Extract the (X, Y) coordinate from the center of the cell holding the provided text.  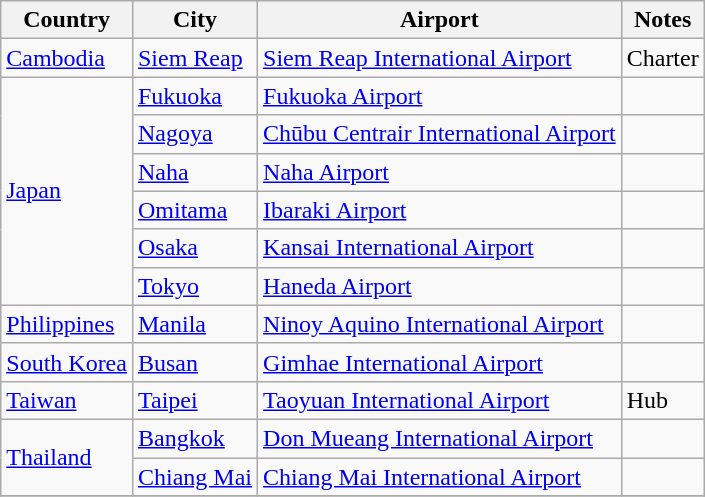
Naha Airport (440, 172)
Naha (194, 172)
Osaka (194, 248)
Taipei (194, 400)
Manila (194, 324)
Haneda Airport (440, 286)
Chūbu Centrair International Airport (440, 134)
Gimhae International Airport (440, 362)
Ibaraki Airport (440, 210)
Fukuoka (194, 96)
Airport (440, 20)
Taiwan (67, 400)
Siem Reap (194, 58)
Cambodia (67, 58)
Country (67, 20)
Nagoya (194, 134)
Philippines (67, 324)
Notes (662, 20)
Siem Reap International Airport (440, 58)
Charter (662, 58)
Chiang Mai International Airport (440, 477)
Hub (662, 400)
Japan (67, 191)
Fukuoka Airport (440, 96)
Tokyo (194, 286)
Bangkok (194, 438)
Taoyuan International Airport (440, 400)
Ninoy Aquino International Airport (440, 324)
Don Mueang International Airport (440, 438)
Thailand (67, 457)
Busan (194, 362)
South Korea (67, 362)
City (194, 20)
Chiang Mai (194, 477)
Omitama (194, 210)
Kansai International Airport (440, 248)
